Provide the [X, Y] coordinate of the cell's center where the given text is located.  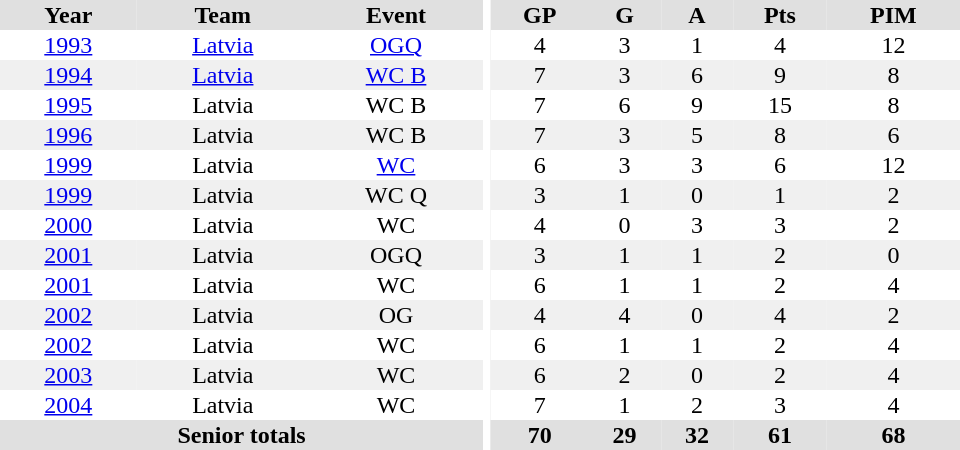
61 [780, 435]
Pts [780, 15]
PIM [894, 15]
A [697, 15]
15 [780, 105]
Year [68, 15]
68 [894, 435]
G [624, 15]
29 [624, 435]
GP [540, 15]
Event [396, 15]
2003 [68, 375]
1995 [68, 105]
2000 [68, 225]
OG [396, 315]
2004 [68, 405]
1994 [68, 75]
70 [540, 435]
32 [697, 435]
5 [697, 135]
1996 [68, 135]
WC Q [396, 195]
Senior totals [242, 435]
1993 [68, 45]
Team [223, 15]
